Determine the [x, y] coordinate at the center of the cell enclosing the given text.  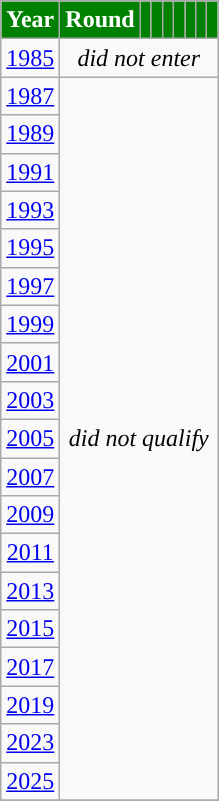
2025 [30, 781]
2013 [30, 591]
2023 [30, 743]
2011 [30, 553]
did not qualify [139, 438]
2001 [30, 362]
2007 [30, 477]
Year [30, 20]
2003 [30, 400]
2017 [30, 667]
Round [100, 20]
1999 [30, 324]
did not enter [139, 58]
2019 [30, 705]
1989 [30, 134]
1991 [30, 172]
2009 [30, 515]
1995 [30, 248]
1985 [30, 58]
1993 [30, 210]
2015 [30, 629]
1987 [30, 96]
2005 [30, 438]
1997 [30, 286]
